Return (x, y) of the center of cell containing provided text 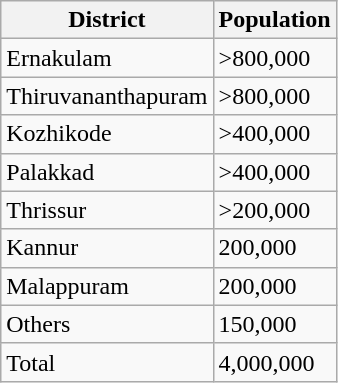
4,000,000 (274, 362)
Thiruvananthapuram (107, 96)
Thrissur (107, 210)
District (107, 20)
Kannur (107, 248)
>200,000 (274, 210)
150,000 (274, 324)
Ernakulam (107, 58)
Malappuram (107, 286)
Total (107, 362)
Palakkad (107, 172)
Others (107, 324)
Population (274, 20)
Kozhikode (107, 134)
